From the cell containing the given text, extract its center point as (X, Y) coordinate. 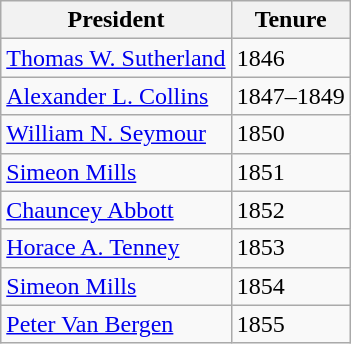
1851 (290, 172)
Peter Van Bergen (116, 324)
1852 (290, 210)
Alexander L. Collins (116, 96)
Horace A. Tenney (116, 248)
President (116, 20)
1850 (290, 134)
1854 (290, 286)
Chauncey Abbott (116, 210)
1853 (290, 248)
1846 (290, 58)
Tenure (290, 20)
Thomas W. Sutherland (116, 58)
1847–1849 (290, 96)
1855 (290, 324)
William N. Seymour (116, 134)
